Output the [x, y] coordinate of the center of the cell containing the given text.  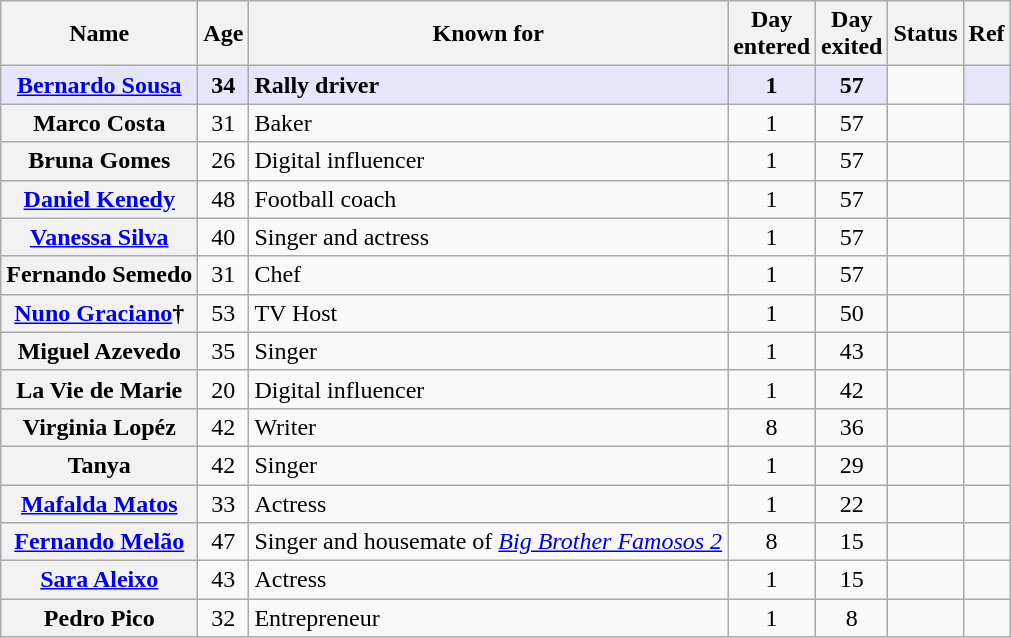
Fernando Melão [100, 542]
Baker [488, 123]
Mafalda Matos [100, 503]
Singer and actress [488, 237]
32 [224, 618]
Age [224, 34]
Bruna Gomes [100, 161]
Virginia Lopéz [100, 427]
26 [224, 161]
Marco Costa [100, 123]
Nuno Graciano† [100, 313]
Ref [986, 34]
La Vie de Marie [100, 389]
Dayexited [852, 34]
50 [852, 313]
Football coach [488, 199]
Entrepreneur [488, 618]
36 [852, 427]
Sara Aleixo [100, 580]
Miguel Azevedo [100, 351]
33 [224, 503]
Writer [488, 427]
48 [224, 199]
Daniel Kenedy [100, 199]
Bernardo Sousa [100, 85]
Dayentered [772, 34]
Chef [488, 275]
Known for [488, 34]
53 [224, 313]
Pedro Pico [100, 618]
20 [224, 389]
Singer and housemate of Big Brother Famosos 2 [488, 542]
Name [100, 34]
Rally driver [488, 85]
35 [224, 351]
Fernando Semedo [100, 275]
Status [926, 34]
47 [224, 542]
TV Host [488, 313]
22 [852, 503]
29 [852, 465]
34 [224, 85]
Vanessa Silva [100, 237]
40 [224, 237]
Tanya [100, 465]
